Find where the given text appears and provide that cell's center as [x, y] coordinate. 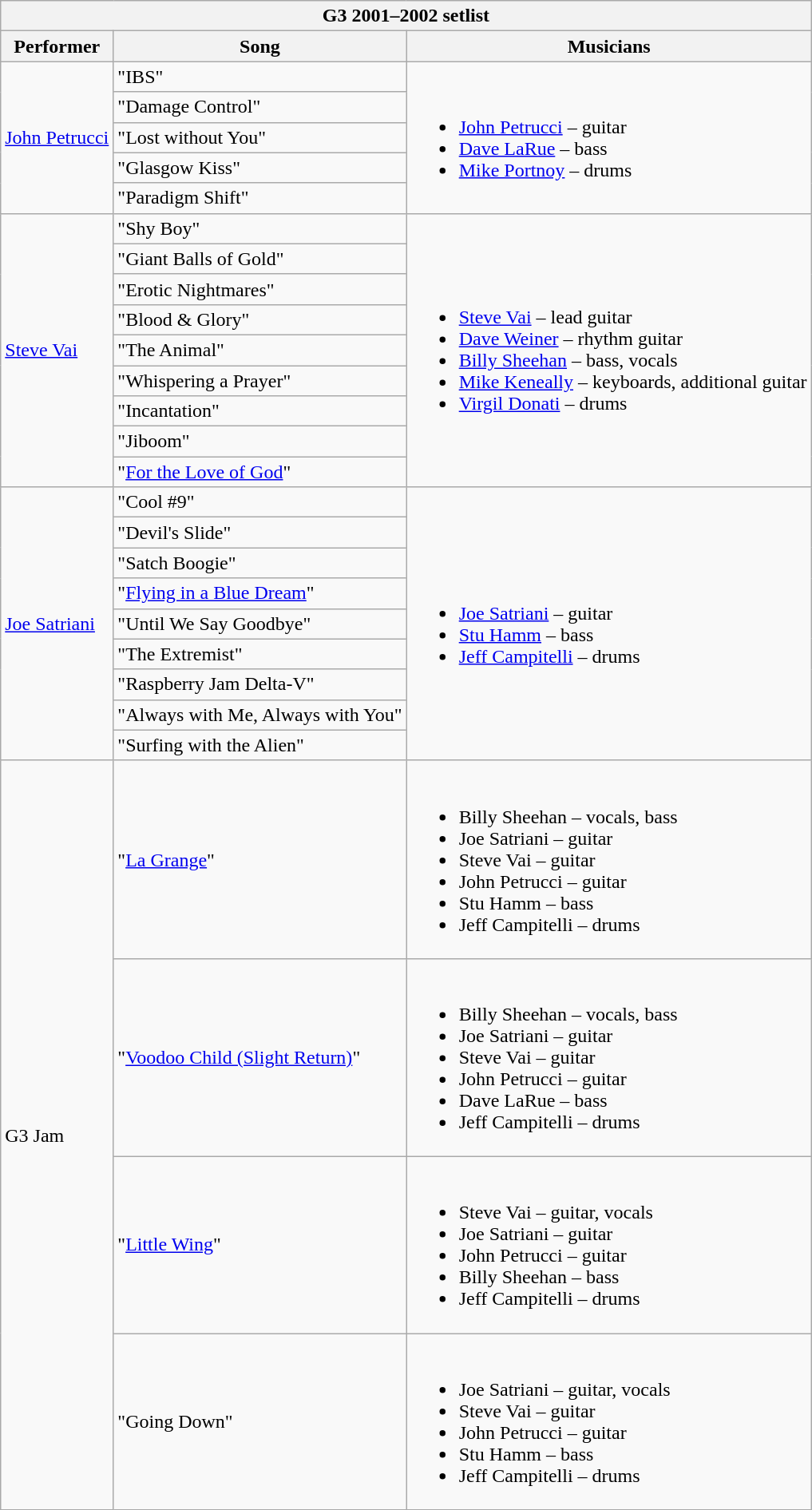
"Lost without You" [260, 137]
"Flying in a Blue Dream" [260, 593]
"Going Down" [260, 1421]
Steve Vai – lead guitarDave Weiner – rhythm guitarBilly Sheehan – bass, vocalsMike Keneally – keyboards, additional guitarVirgil Donati – drums [608, 350]
"IBS" [260, 77]
"Raspberry Jam Delta-V" [260, 684]
"Always with Me, Always with You" [260, 715]
John Petrucci [57, 137]
Steve Vai – guitar, vocalsJoe Satriani – guitarJohn Petrucci – guitarBilly Sheehan – bassJeff Campitelli – drums [608, 1244]
"Voodoo Child (Slight Return)" [260, 1057]
"Until We Say Goodbye" [260, 624]
Billy Sheehan – vocals, bassJoe Satriani – guitarSteve Vai – guitarJohn Petrucci – guitarStu Hamm – bassJeff Campitelli – drums [608, 859]
John Petrucci – guitarDave LaRue – bassMike Portnoy – drums [608, 137]
"Erotic Nightmares" [260, 289]
"La Grange" [260, 859]
Song [260, 46]
"Cool #9" [260, 502]
"Giant Balls of Gold" [260, 259]
"Blood & Glory" [260, 319]
"Incantation" [260, 411]
Joe Satriani – guitarStu Hamm – bassJeff Campitelli – drums [608, 624]
Steve Vai [57, 350]
"Glasgow Kiss" [260, 168]
"Shy Boy" [260, 228]
"The Animal" [260, 350]
Billy Sheehan – vocals, bassJoe Satriani – guitarSteve Vai – guitarJohn Petrucci – guitarDave LaRue – bassJeff Campitelli – drums [608, 1057]
"Devil's Slide" [260, 533]
Performer [57, 46]
G3 2001–2002 setlist [406, 16]
Joe Satriani [57, 624]
"Whispering a Prayer" [260, 381]
"Damage Control" [260, 107]
G3 Jam [57, 1135]
"Surfing with the Alien" [260, 745]
"Jiboom" [260, 442]
"Paradigm Shift" [260, 198]
Musicians [608, 46]
"Satch Boogie" [260, 563]
"Little Wing" [260, 1244]
"The Extremist" [260, 654]
Joe Satriani – guitar, vocalsSteve Vai – guitarJohn Petrucci – guitarStu Hamm – bassJeff Campitelli – drums [608, 1421]
"For the Love of God" [260, 472]
